Locate the cell with the specified text and output its (x, y) center coordinate. 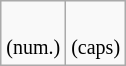
(caps) (96, 34)
(num.) (34, 34)
